Determine the [x, y] coordinate at the center of the cell enclosing the given text.  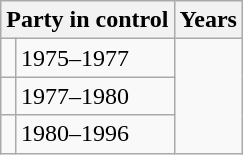
1980–1996 [94, 134]
1975–1977 [94, 58]
1977–1980 [94, 96]
Years [208, 20]
Party in control [88, 20]
